Scan for the cell matching the given text and deliver its (x, y) coordinate at center. 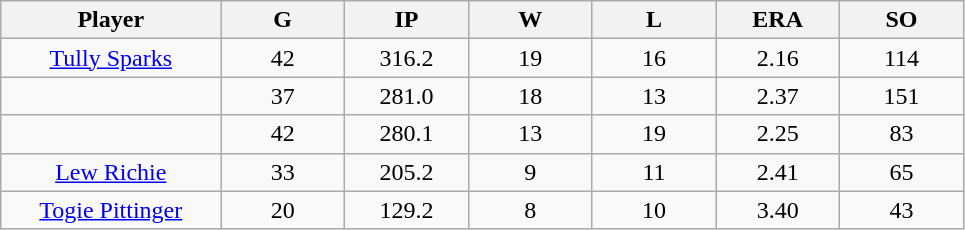
43 (902, 210)
2.25 (778, 134)
129.2 (407, 210)
10 (654, 210)
65 (902, 172)
16 (654, 58)
2.37 (778, 96)
W (530, 20)
151 (902, 96)
SO (902, 20)
2.16 (778, 58)
Player (111, 20)
205.2 (407, 172)
9 (530, 172)
18 (530, 96)
83 (902, 134)
281.0 (407, 96)
8 (530, 210)
114 (902, 58)
37 (283, 96)
20 (283, 210)
33 (283, 172)
Togie Pittinger (111, 210)
Lew Richie (111, 172)
316.2 (407, 58)
280.1 (407, 134)
L (654, 20)
IP (407, 20)
2.41 (778, 172)
Tully Sparks (111, 58)
11 (654, 172)
3.40 (778, 210)
G (283, 20)
ERA (778, 20)
